Detect which cell encompasses the target text, then output its [X, Y] center coordinate. 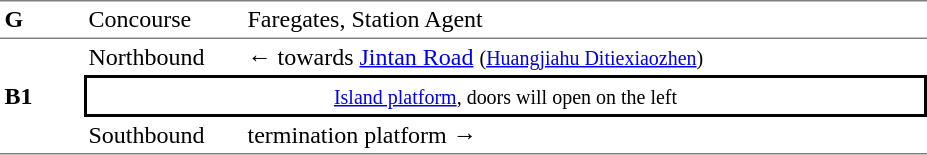
termination platform → [585, 136]
Island platform, doors will open on the left [506, 96]
B1 [42, 97]
G [42, 20]
Southbound [164, 136]
Concourse [164, 20]
← towards Jintan Road (Huangjiahu Ditiexiaozhen) [585, 57]
Faregates, Station Agent [585, 20]
Northbound [164, 57]
